Pinpoint the cell where the given text exists, returning its (x, y) midpoint coordinate. 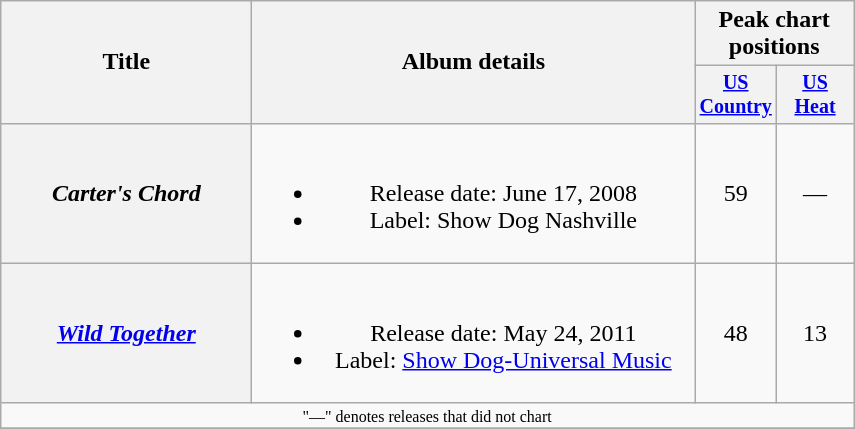
Wild Together (126, 333)
US Country (736, 94)
— (816, 193)
USHeat (816, 94)
48 (736, 333)
"—" denotes releases that did not chart (428, 415)
Album details (474, 62)
13 (816, 333)
Carter's Chord (126, 193)
Peak chartpositions (774, 34)
Release date: June 17, 2008Label: Show Dog Nashville (474, 193)
Title (126, 62)
59 (736, 193)
Release date: May 24, 2011Label: Show Dog-Universal Music (474, 333)
